Find where the given text appears and provide that cell's center as (X, Y) coordinate. 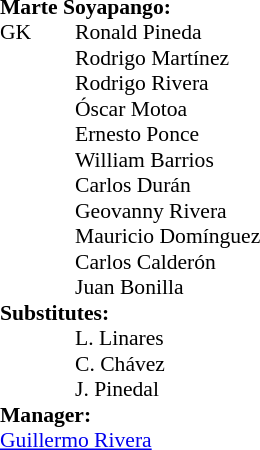
Rodrigo Rivera (168, 83)
Substitutes: (130, 313)
William Barrios (168, 160)
Geovanny Rivera (168, 211)
Óscar Motoa (168, 109)
L. Linares (168, 339)
Ernesto Ponce (168, 135)
Rodrigo Martínez (168, 58)
Carlos Calderón (168, 262)
GK (19, 33)
Juan Bonilla (168, 287)
Ronald Pineda (168, 33)
C. Chávez (168, 364)
J. Pinedal (168, 389)
Manager: (130, 415)
Mauricio Domínguez (168, 237)
Carlos Durán (168, 185)
